Return the [X, Y] coordinate for the center point of the cell that contains the specified text.  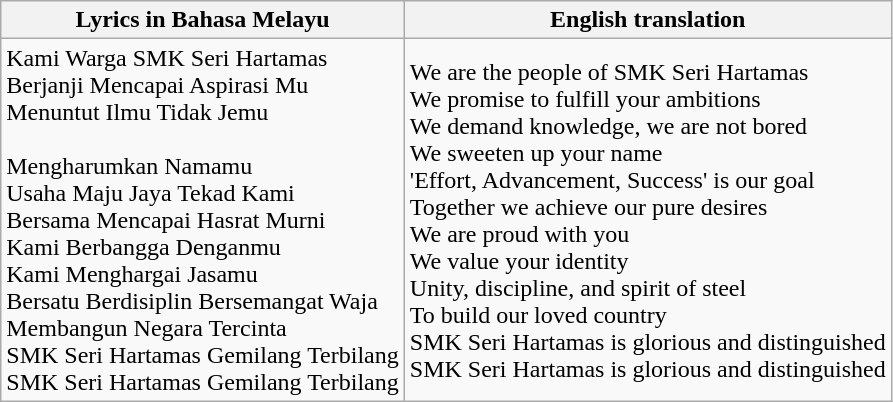
Lyrics in Bahasa Melayu [203, 20]
English translation [648, 20]
